Locate the cell with the specified text and output its [x, y] center coordinate. 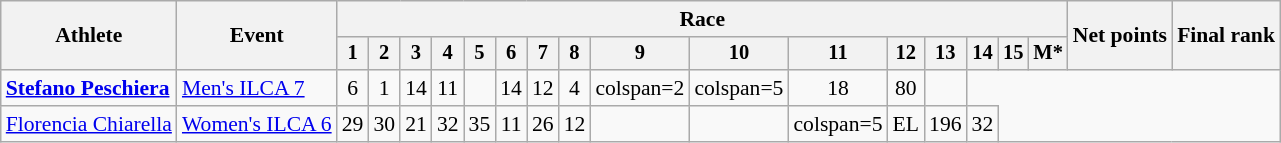
35 [480, 124]
26 [543, 124]
Stefano Peschiera [89, 88]
3 [416, 54]
80 [906, 88]
196 [946, 124]
Men's ILCA 7 [257, 88]
M* [1048, 54]
29 [353, 124]
7 [543, 54]
21 [416, 124]
9 [640, 54]
EL [906, 124]
8 [575, 54]
Final rank [1226, 36]
18 [838, 88]
Athlete [89, 36]
2 [384, 54]
30 [384, 124]
Event [257, 36]
Florencia Chiarella [89, 124]
5 [480, 54]
13 [946, 54]
15 [1013, 54]
Race [702, 19]
10 [738, 54]
Net points [1120, 36]
colspan=2 [640, 88]
Women's ILCA 6 [257, 124]
